Pinpoint the cell where the given text exists, returning its [X, Y] midpoint coordinate. 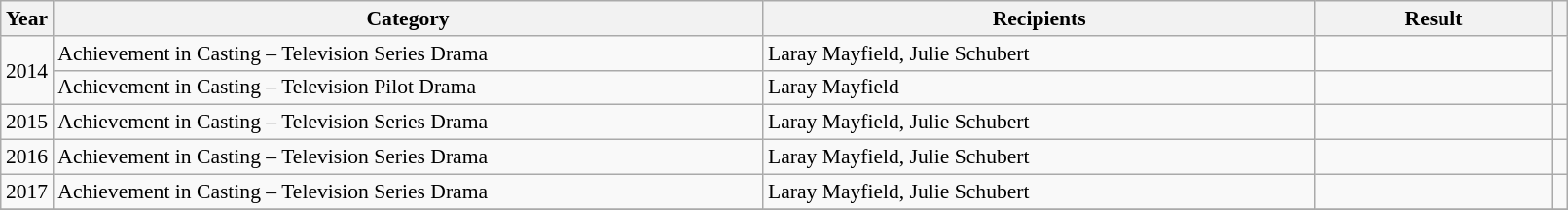
Result [1433, 18]
Category [408, 18]
2015 [27, 122]
Achievement in Casting – Television Pilot Drama [408, 87]
2014 [27, 70]
2017 [27, 192]
Recipients [1039, 18]
2016 [27, 157]
Laray Mayfield [1039, 87]
Year [27, 18]
